Capture the cell that displays the provided text and extract its (X, Y) central coordinate. 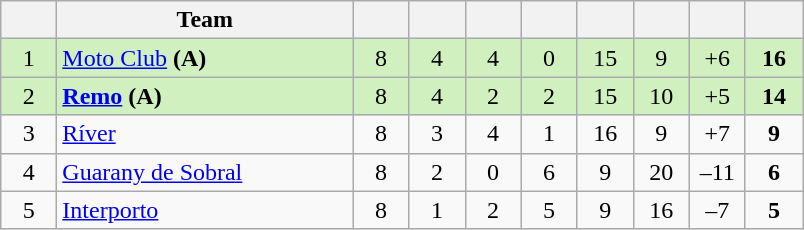
Guarany de Sobral (205, 172)
+6 (717, 58)
Ríver (205, 134)
Moto Club (A) (205, 58)
–7 (717, 210)
14 (774, 96)
+5 (717, 96)
Remo (A) (205, 96)
20 (661, 172)
+7 (717, 134)
Team (205, 20)
Interporto (205, 210)
–11 (717, 172)
10 (661, 96)
